Find where the given text appears and provide that cell's center as [X, Y] coordinate. 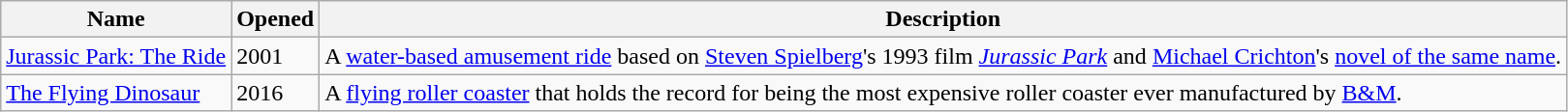
The Flying Dinosaur [116, 93]
2001 [275, 56]
2016 [275, 93]
Jurassic Park: The Ride [116, 56]
Description [943, 19]
A water-based amusement ride based on Steven Spielberg's 1993 film Jurassic Park and Michael Crichton's novel of the same name. [943, 56]
A flying roller coaster that holds the record for being the most expensive roller coaster ever manufactured by B&M. [943, 93]
Name [116, 19]
Opened [275, 19]
